Provide the (x, y) coordinate of the cell's center where the given text is located.  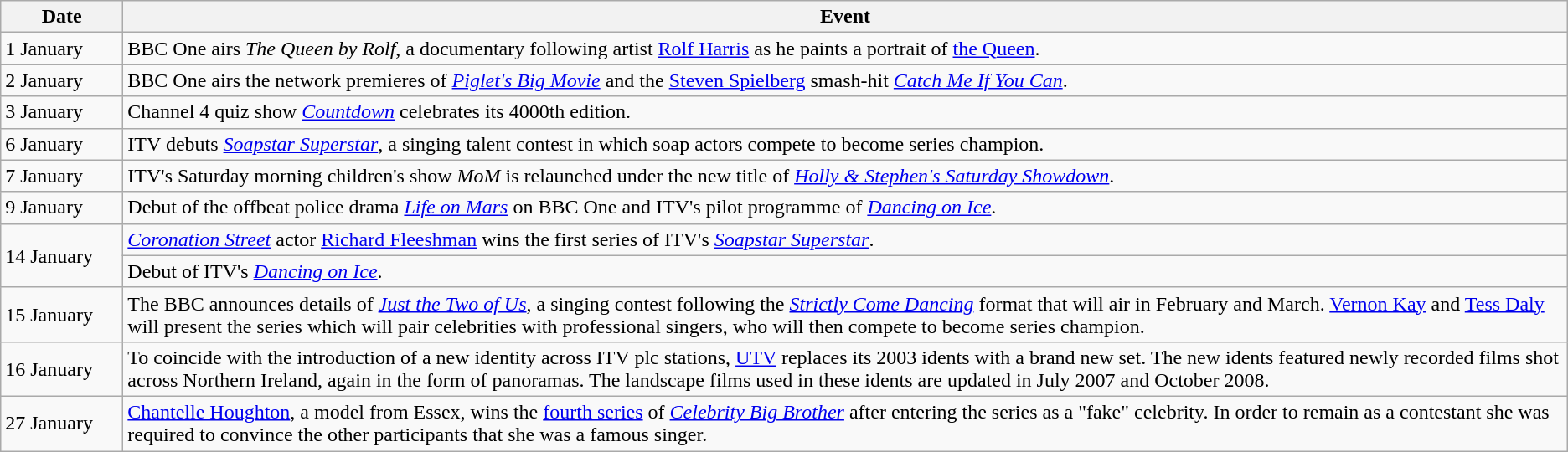
Coronation Street actor Richard Fleeshman wins the first series of ITV's Soapstar Superstar. (845, 239)
ITV debuts Soapstar Superstar, a singing talent contest in which soap actors compete to become series champion. (845, 144)
6 January (62, 144)
27 January (62, 424)
Event (845, 17)
Channel 4 quiz show Countdown celebrates its 4000th edition. (845, 112)
Debut of ITV's Dancing on Ice. (845, 271)
Debut of the offbeat police drama Life on Mars on BBC One and ITV's pilot programme of Dancing on Ice. (845, 208)
9 January (62, 208)
3 January (62, 112)
BBC One airs the network premieres of Piglet's Big Movie and the Steven Spielberg smash-hit Catch Me If You Can. (845, 80)
1 January (62, 49)
16 January (62, 368)
BBC One airs The Queen by Rolf, a documentary following artist Rolf Harris as he paints a portrait of the Queen. (845, 49)
7 January (62, 176)
14 January (62, 255)
2 January (62, 80)
Date (62, 17)
15 January (62, 315)
ITV's Saturday morning children's show MoM is relaunched under the new title of Holly & Stephen's Saturday Showdown. (845, 176)
